Return the (x, y) coordinate for the center point of the cell that contains the specified text.  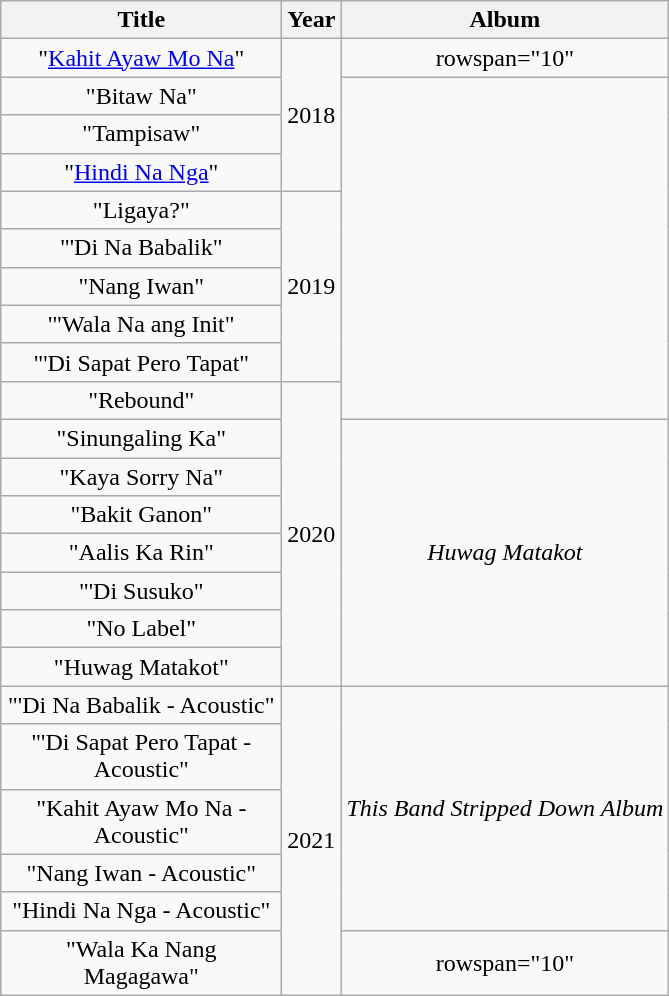
2021 (312, 840)
"'Di Na Babalik - Acoustic" (142, 705)
"Hindi Na Nga - Acoustic" (142, 911)
"'Di Sapat Pero Tapat - Acoustic" (142, 756)
"Aalis Ka Rin" (142, 553)
"'Di Susuko" (142, 591)
"Kahit Ayaw Mo Na" (142, 58)
"Kahit Ayaw Mo Na - Acoustic" (142, 822)
"Huwag Matakot" (142, 667)
"Ligaya?" (142, 210)
"Bitaw Na" (142, 96)
"Sinungaling Ka" (142, 438)
2019 (312, 286)
"Nang Iwan - Acoustic" (142, 873)
"Wala Ka Nang Magagawa" (142, 962)
Album (505, 20)
"Hindi Na Nga" (142, 172)
"Kaya Sorry Na" (142, 477)
This Band Stripped Down Album (505, 808)
"Tampisaw" (142, 134)
"'Di Na Babalik" (142, 248)
"Bakit Ganon" (142, 515)
"Nang Iwan" (142, 286)
2018 (312, 115)
2020 (312, 533)
"No Label" (142, 629)
"Rebound" (142, 400)
"'Di Sapat Pero Tapat" (142, 362)
Title (142, 20)
Huwag Matakot (505, 552)
Year (312, 20)
'"Wala Na ang Init" (142, 324)
